Capture the cell that displays the provided text and extract its [X, Y] central coordinate. 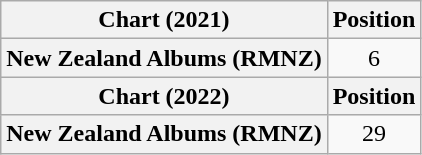
29 [374, 134]
Chart (2021) [164, 20]
6 [374, 58]
Chart (2022) [164, 96]
